Find where the given text appears and provide that cell's center as (X, Y) coordinate. 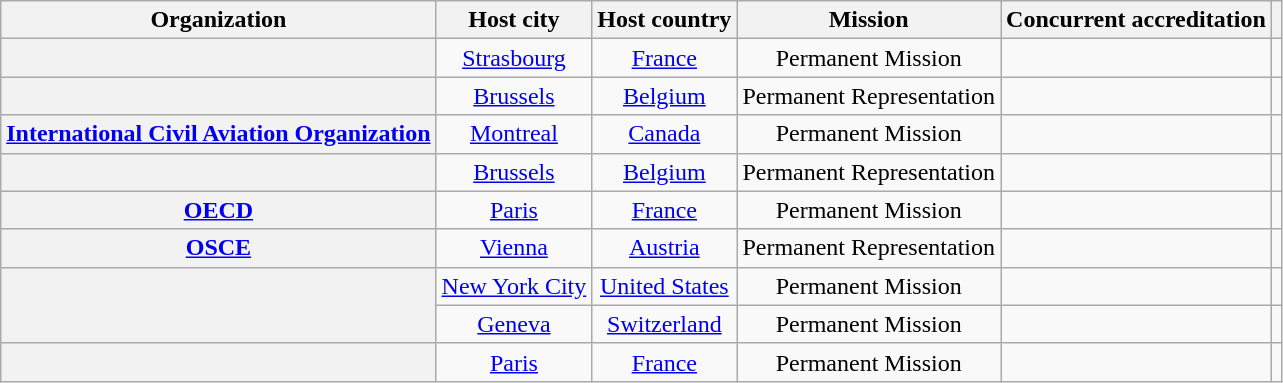
Montreal (514, 134)
OECD (218, 210)
Host city (514, 20)
Organization (218, 20)
Host country (664, 20)
International Civil Aviation Organization (218, 134)
Vienna (514, 248)
OSCE (218, 248)
Mission (869, 20)
New York City (514, 286)
United States (664, 286)
Canada (664, 134)
Austria (664, 248)
Strasbourg (514, 58)
Switzerland (664, 324)
Geneva (514, 324)
Concurrent accreditation (1136, 20)
